Scan for the cell matching the given text and deliver its (x, y) coordinate at center. 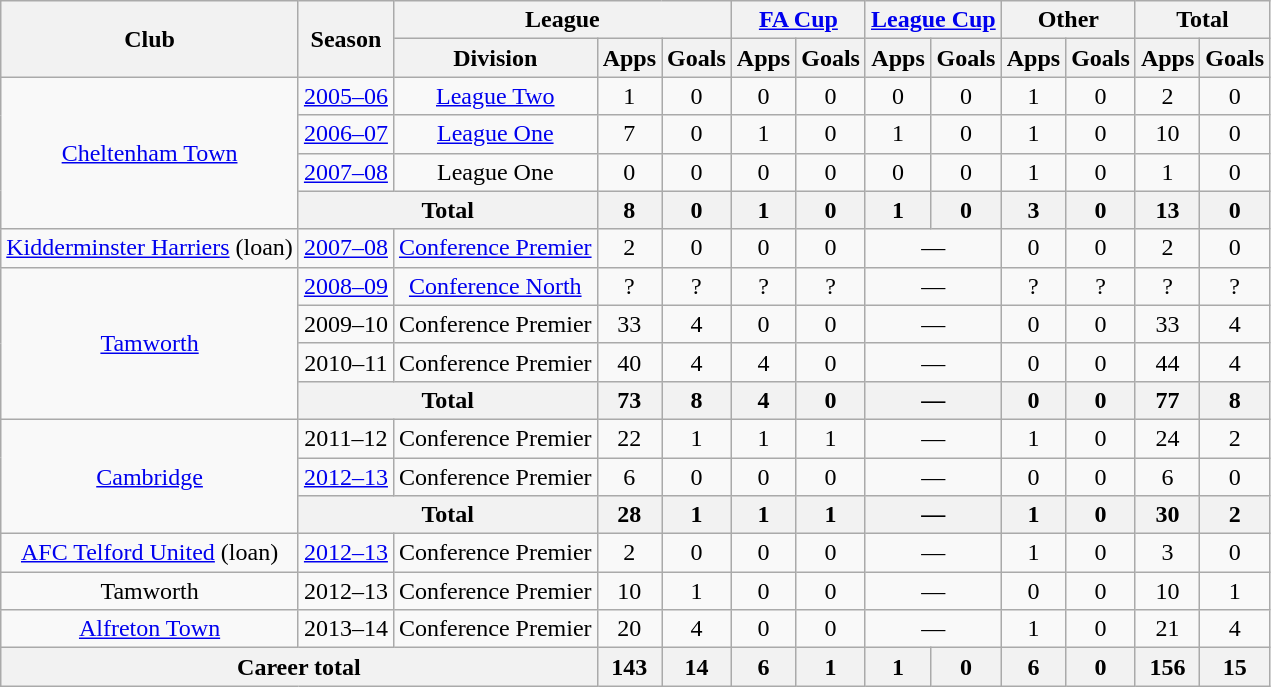
2013–14 (346, 629)
Cambridge (150, 476)
Cheltenham Town (150, 153)
Division (495, 58)
156 (1167, 667)
Club (150, 39)
2006–07 (346, 134)
AFC Telford United (loan) (150, 553)
2005–06 (346, 96)
7 (629, 134)
40 (629, 362)
44 (1167, 362)
13 (1167, 210)
Other (1068, 20)
2008–09 (346, 286)
Season (346, 39)
2009–10 (346, 324)
30 (1167, 515)
League Two (495, 96)
28 (629, 515)
Conference North (495, 286)
14 (697, 667)
2010–11 (346, 362)
Alfreton Town (150, 629)
League Cup (933, 20)
73 (629, 400)
2011–12 (346, 438)
20 (629, 629)
22 (629, 438)
77 (1167, 400)
Kidderminster Harriers (loan) (150, 248)
FA Cup (798, 20)
21 (1167, 629)
League (562, 20)
Career total (299, 667)
143 (629, 667)
15 (1235, 667)
24 (1167, 438)
